Identify which cell holds the provided text, then report its [x, y] central coordinate. 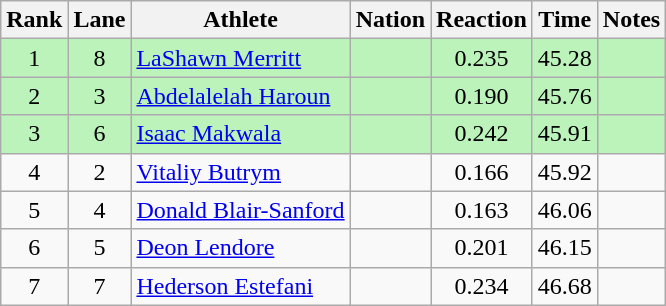
Rank [34, 20]
Time [564, 20]
LaShawn Merritt [240, 58]
45.28 [564, 58]
Abdelalelah Haroun [240, 96]
Reaction [482, 20]
Nation [390, 20]
8 [100, 58]
45.91 [564, 134]
Vitaliy Butrym [240, 172]
0.235 [482, 58]
0.166 [482, 172]
0.190 [482, 96]
0.242 [482, 134]
46.15 [564, 248]
46.06 [564, 210]
Athlete [240, 20]
45.76 [564, 96]
0.201 [482, 248]
Lane [100, 20]
Donald Blair-Sanford [240, 210]
1 [34, 58]
46.68 [564, 286]
0.234 [482, 286]
Isaac Makwala [240, 134]
Deon Lendore [240, 248]
45.92 [564, 172]
Notes [631, 20]
Hederson Estefani [240, 286]
0.163 [482, 210]
